Identify which cell holds the provided text, then report its [x, y] central coordinate. 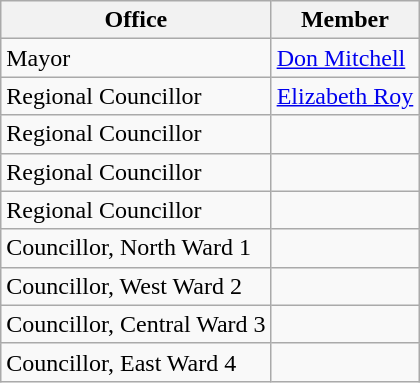
Elizabeth Roy [345, 96]
Mayor [136, 58]
Office [136, 20]
Member [345, 20]
Councillor, East Ward 4 [136, 362]
Councillor, West Ward 2 [136, 286]
Councillor, North Ward 1 [136, 248]
Councillor, Central Ward 3 [136, 324]
Don Mitchell [345, 58]
